Search for the cell housing the specified text and yield its (X, Y) center coordinate. 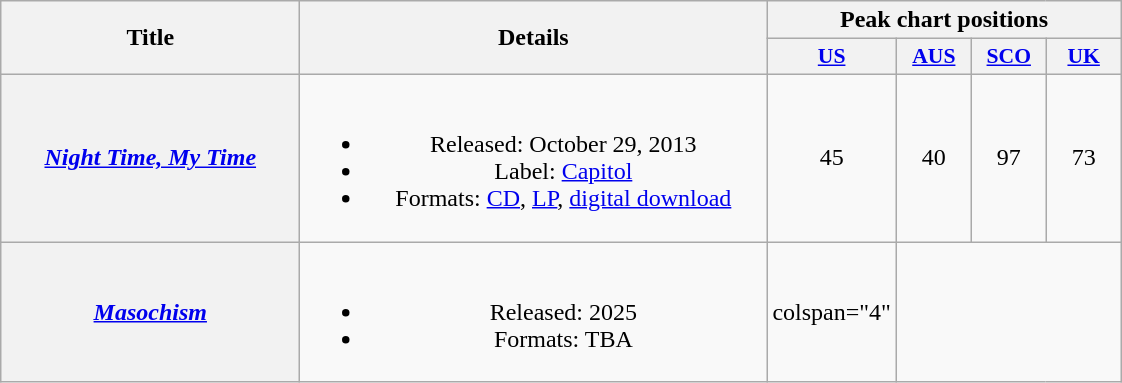
SCO (1008, 57)
Peak chart positions (944, 20)
colspan="4" (832, 312)
UK (1084, 57)
Masochism (150, 312)
Night Time, My Time (150, 158)
Details (534, 38)
Released: 2025Formats: TBA (534, 312)
97 (1008, 158)
Title (150, 38)
Released: October 29, 2013Label: CapitolFormats: CD, LP, digital download (534, 158)
US (832, 57)
AUS (934, 57)
40 (934, 158)
45 (832, 158)
73 (1084, 158)
